Extract the (X, Y) coordinate from the center of the cell holding the provided text.  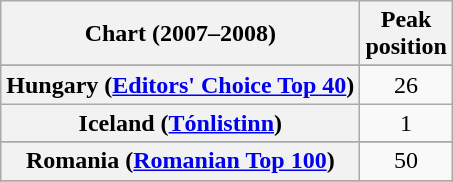
50 (406, 161)
Peakposition (406, 34)
Hungary (Editors' Choice Top 40) (180, 85)
26 (406, 85)
Iceland (Tónlistinn) (180, 123)
1 (406, 123)
Chart (2007–2008) (180, 34)
Romania (Romanian Top 100) (180, 161)
